Determine the (x, y) coordinate at the center of the cell enclosing the given text.  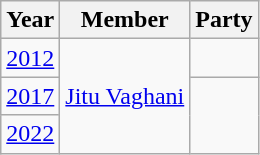
2017 (30, 96)
Year (30, 20)
2022 (30, 134)
Party (224, 20)
2012 (30, 58)
Member (125, 20)
Jitu Vaghani (125, 96)
